For the text-containing cell, return its midpoint in (X, Y) coordinate format. 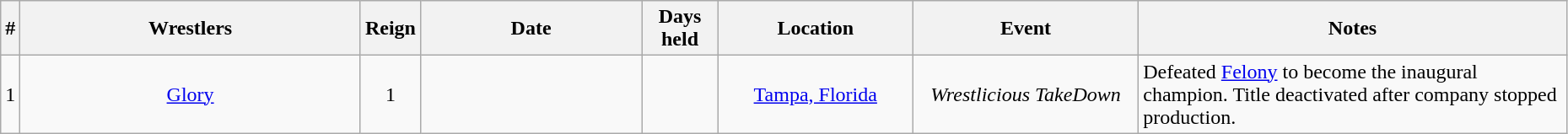
Tampa, Florida (815, 94)
# (10, 29)
Reign (390, 29)
Location (815, 29)
Wrestlers (191, 29)
Daysheld (680, 29)
Wrestlicious TakeDown (1026, 94)
Date (531, 29)
Glory (191, 94)
Notes (1353, 29)
Defeated Felony to become the inaugural champion. Title deactivated after company stopped production. (1353, 94)
Event (1026, 29)
